Locate the cell with the specified text and output its [X, Y] center coordinate. 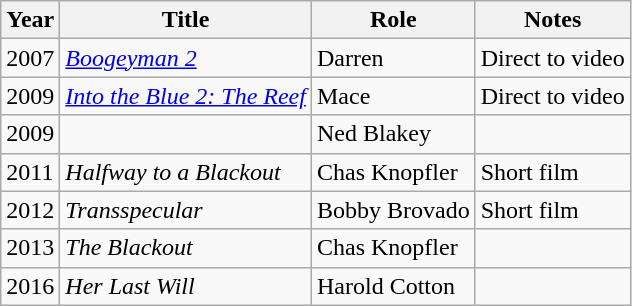
2007 [30, 58]
2012 [30, 210]
Boogeyman 2 [186, 58]
Darren [393, 58]
Halfway to a Blackout [186, 172]
The Blackout [186, 248]
Into the Blue 2: The Reef [186, 96]
Transspecular [186, 210]
Her Last Will [186, 286]
Ned Blakey [393, 134]
Bobby Brovado [393, 210]
Mace [393, 96]
Harold Cotton [393, 286]
Notes [552, 20]
Role [393, 20]
2016 [30, 286]
2011 [30, 172]
Title [186, 20]
2013 [30, 248]
Year [30, 20]
